Pinpoint the cell where the given text exists, returning its [x, y] midpoint coordinate. 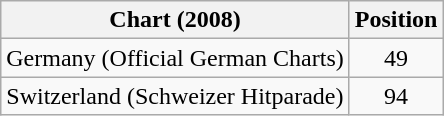
Switzerland (Schweizer Hitparade) [175, 96]
Chart (2008) [175, 20]
94 [396, 96]
Position [396, 20]
Germany (Official German Charts) [175, 58]
49 [396, 58]
